Output the [X, Y] coordinate of the center of the cell containing the given text.  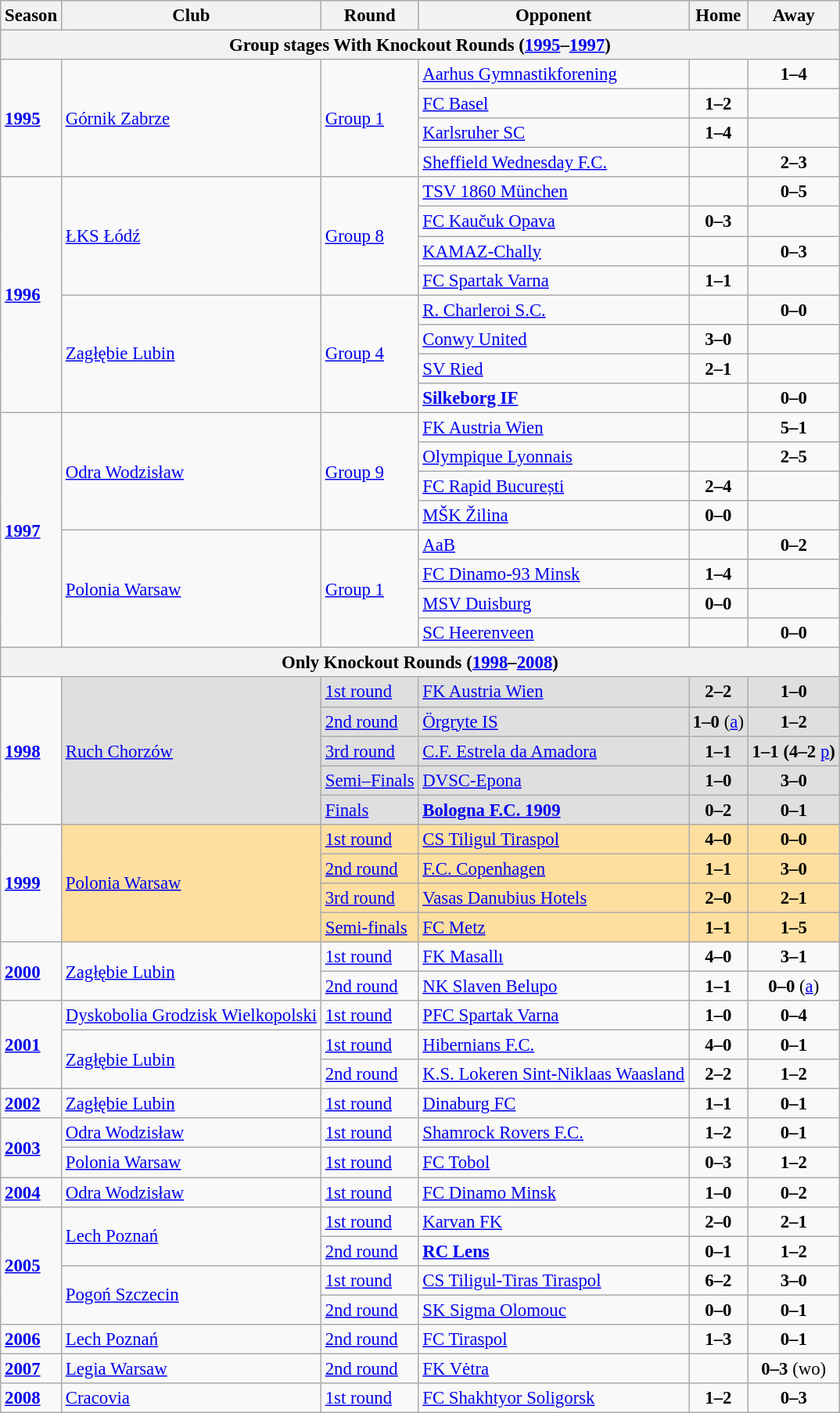
R. Charleroi S.C. [554, 310]
1996 [31, 294]
2007 [31, 1368]
2003 [31, 1149]
AaB [554, 545]
CS Tiligul Tiraspol [554, 840]
Karlsruher SC [554, 133]
SC Heerenveen [554, 633]
SV Ried [554, 369]
Karvan FK [554, 1221]
0–0 (a) [793, 987]
FC Spartak Varna [554, 280]
KAMAZ-Chally [554, 251]
Group 9 [369, 471]
1–1 (4–2 p) [793, 751]
2–4 [718, 486]
F.C. Copenhagen [554, 868]
Olympique Lyonnais [554, 457]
FC Shakhtyor Soligorsk [554, 1398]
Round [369, 16]
CS Tiligul-Tiras Tiraspol [554, 1280]
2–3 [793, 163]
Dyskobolia Grodzisk Wielkopolski [191, 1016]
1997 [31, 530]
MSV Duisburg [554, 604]
Sheffield Wednesday F.C. [554, 163]
Örgryte IS [554, 721]
PFC Spartak Varna [554, 1016]
0–4 [793, 1016]
Bologna F.C. 1909 [554, 810]
Group 4 [369, 354]
2002 [31, 1104]
Home [718, 16]
FK Masallı [554, 957]
Dinaburg FC [554, 1104]
FK Vėtra [554, 1368]
ŁKS Łódź [191, 235]
FC Dinamo Minsk [554, 1192]
MŠK Žilina [554, 516]
FC Tiraspol [554, 1339]
2005 [31, 1265]
K.S. Lokeren Sint-Niklaas Waasland [554, 1074]
1998 [31, 751]
2–5 [793, 457]
TSV 1860 München [554, 192]
Cracovia [191, 1398]
Away [793, 16]
Semi-finals [369, 927]
Ruch Chorzów [191, 751]
SK Sigma Olomouc [554, 1310]
Semi–Finals [369, 780]
Silkeborg IF [554, 398]
DVSC-Epona [554, 780]
2000 [31, 972]
Legia Warsaw [191, 1368]
Górnik Zabrze [191, 118]
Hibernians F.C. [554, 1045]
Group 8 [369, 235]
1995 [31, 118]
1–3 [718, 1339]
2001 [31, 1045]
2004 [31, 1192]
FC Kaučuk Opava [554, 221]
0–5 [793, 192]
Opponent [554, 16]
Finals [369, 810]
NK Slaven Belupo [554, 987]
1999 [31, 883]
Club [191, 16]
Only Knockout Rounds (1998–2008) [420, 663]
2006 [31, 1339]
Aarhus Gymnastikforening [554, 74]
FC Dinamo-93 Minsk [554, 574]
Group stages With Knockout Rounds (1995–1997) [420, 45]
C.F. Estrela da Amadora [554, 751]
Season [31, 16]
Vasas Danubius Hotels [554, 898]
Pogoń Szczecin [191, 1294]
RC Lens [554, 1251]
3–1 [793, 957]
1–5 [793, 927]
FC Rapid București [554, 486]
1–0 (a) [718, 721]
Shamrock Rovers F.C. [554, 1134]
FC Tobol [554, 1163]
FC Basel [554, 104]
0–3 (wo) [793, 1368]
6–2 [718, 1280]
2008 [31, 1398]
5–1 [793, 427]
Conwy United [554, 339]
FC Metz [554, 927]
